Find where the given text appears and provide that cell's center as (x, y) coordinate. 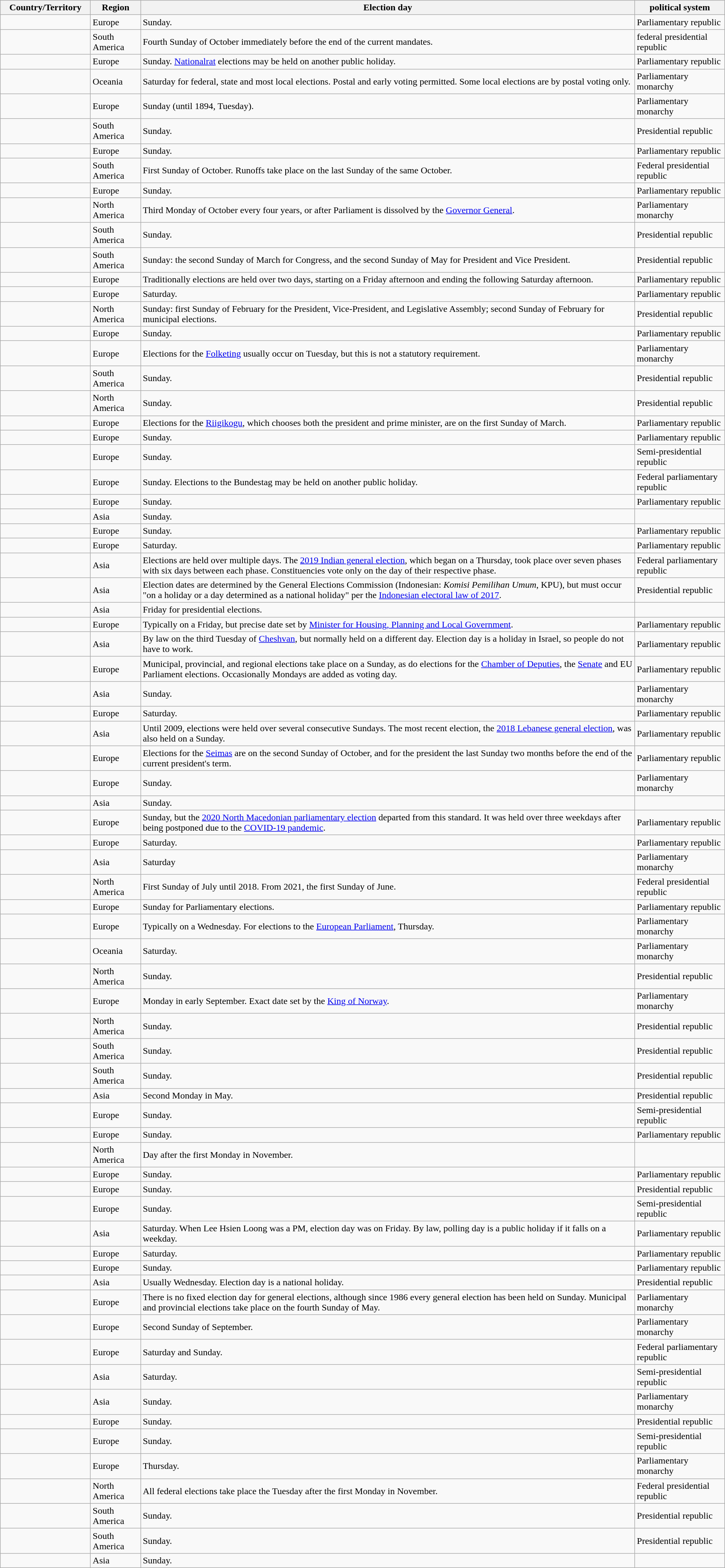
First Sunday of July until 2018. From 2021, the first Sunday of June. (388, 887)
Sunday: the second Sunday of March for Congress, and the second Sunday of May for President and Vice President. (388, 259)
Typically on a Friday, but precise date set by Minister for Housing, Planning and Local Government. (388, 624)
First Sunday of October. Runoffs take place on the last Sunday of the same October. (388, 171)
Second Monday in May. (388, 1095)
Sunday for Parliamentary elections. (388, 906)
Country/Territory (46, 8)
Typically on a Wednesday. For elections to the European Parliament, Thursday. (388, 927)
Sunday (until 1894, Tuesday). (388, 106)
Day after the first Monday in November. (388, 1155)
Elections for the Folketing usually occur on Tuesday, but this is not a statutory requirement. (388, 354)
Thursday. (388, 1466)
Second Sunday of September. (388, 1327)
Friday for presidential elections. (388, 610)
Traditionally elections are held over two days, starting on a Friday afternoon and ending the following Saturday afternoon. (388, 280)
Region (115, 8)
Elections for the Riigikogu, which chooses both the president and prime minister, are on the first Sunday of March. (388, 423)
Saturday (388, 862)
All federal elections take place the Tuesday after the first Monday in November. (388, 1491)
Sunday. Nationalrat elections may be held on another public holiday. (388, 62)
Saturday. When Lee Hsien Loong was a PM, election day was on Friday. By law, polling day is a public holiday if it falls on a weekday. (388, 1234)
Fourth Sunday of October immediately before the end of the current mandates. (388, 42)
Usually Wednesday. Election day is a national holiday. (388, 1283)
By law on the third Tuesday of Cheshvan, but normally held on a different day. Election day is a holiday in Israel, so people do not have to work. (388, 644)
Saturday and Sunday. (388, 1352)
Monday in early September. Exact date set by the King of Norway. (388, 1001)
political system (680, 8)
Third Monday of October every four years, or after Parliament is dissolved by the Governor General. (388, 210)
federal presidential republic (680, 42)
Sunday. Elections to the Bundestag may be held on another public holiday. (388, 482)
Saturday for federal, state and most local elections. Postal and early voting permitted. Some local elections are by postal voting only. (388, 81)
Sunday: first Sunday of February for the President, Vice-President, and Legislative Assembly; second Sunday of February for municipal elections. (388, 314)
Election day (388, 8)
